Provide the [x, y] coordinate of the cell's center where the given text is located.  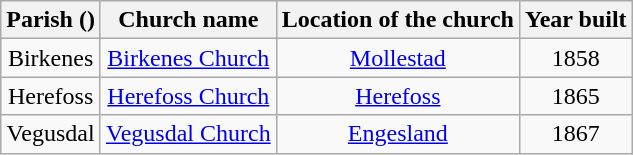
Herefoss Church [188, 96]
Mollestad [398, 58]
Vegusdal [51, 134]
Church name [188, 20]
Birkenes [51, 58]
Birkenes Church [188, 58]
Engesland [398, 134]
1858 [576, 58]
1865 [576, 96]
Location of the church [398, 20]
Parish () [51, 20]
Year built [576, 20]
Vegusdal Church [188, 134]
1867 [576, 134]
